From the cell containing the given text, extract its center point as [x, y] coordinate. 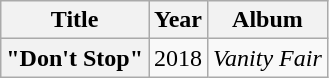
"Don't Stop" [75, 58]
Album [268, 20]
Title [75, 20]
Vanity Fair [268, 58]
2018 [178, 58]
Year [178, 20]
